Capture the cell that displays the provided text and extract its (x, y) central coordinate. 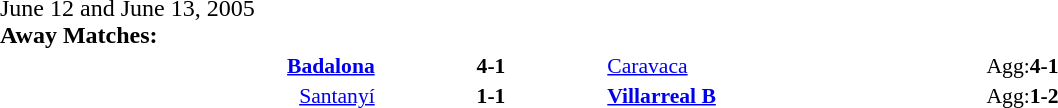
Caravaca (795, 66)
4-1 (492, 66)
